For the text-containing cell, return its midpoint in [x, y] coordinate format. 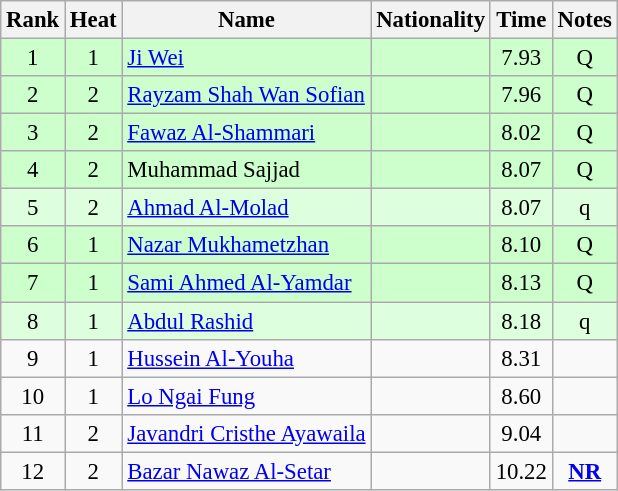
Hussein Al-Youha [246, 358]
10.22 [521, 471]
8.13 [521, 283]
7 [33, 283]
Time [521, 20]
4 [33, 170]
9.04 [521, 433]
8.31 [521, 358]
Muhammad Sajjad [246, 170]
Javandri Cristhe Ayawaila [246, 433]
Ji Wei [246, 58]
8.18 [521, 321]
Rank [33, 20]
7.93 [521, 58]
NR [584, 471]
8.02 [521, 133]
3 [33, 133]
8 [33, 321]
8.60 [521, 396]
Ahmad Al-Molad [246, 208]
Fawaz Al-Shammari [246, 133]
6 [33, 245]
Lo Ngai Fung [246, 396]
10 [33, 396]
Name [246, 20]
9 [33, 358]
Bazar Nawaz Al-Setar [246, 471]
12 [33, 471]
11 [33, 433]
Heat [94, 20]
5 [33, 208]
Notes [584, 20]
Sami Ahmed Al-Yamdar [246, 283]
Abdul Rashid [246, 321]
8.10 [521, 245]
7.96 [521, 95]
Nationality [430, 20]
Nazar Mukhametzhan [246, 245]
Rayzam Shah Wan Sofian [246, 95]
